Identify which cell holds the provided text, then report its [x, y] central coordinate. 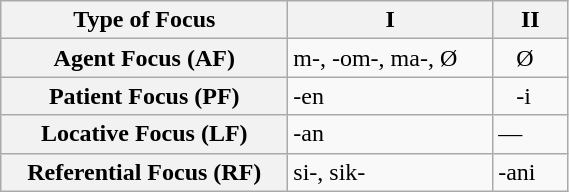
Referential Focus (RF) [144, 172]
-ani [530, 172]
m-, -om-, ma-, Ø [390, 58]
-an [390, 134]
-i [530, 96]
Type of Focus [144, 20]
si-, sik- [390, 172]
Patient Focus (PF) [144, 96]
— [530, 134]
Agent Focus (AF) [144, 58]
II [530, 20]
-en [390, 96]
I [390, 20]
Ø [530, 58]
Locative Focus (LF) [144, 134]
